Locate the cell with the specified text and output its (X, Y) center coordinate. 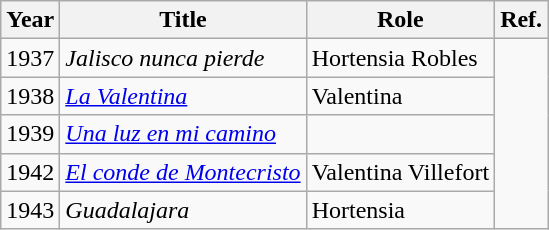
Guadalajara (183, 210)
1937 (30, 58)
Valentina (400, 96)
Una luz en mi camino (183, 134)
Year (30, 20)
Ref. (522, 20)
Jalisco nunca pierde (183, 58)
Role (400, 20)
1943 (30, 210)
Hortensia Robles (400, 58)
1938 (30, 96)
La Valentina (183, 96)
1939 (30, 134)
Hortensia (400, 210)
1942 (30, 172)
Valentina Villefort (400, 172)
Title (183, 20)
El conde de Montecristo (183, 172)
